Locate the cell with the specified text and output its [x, y] center coordinate. 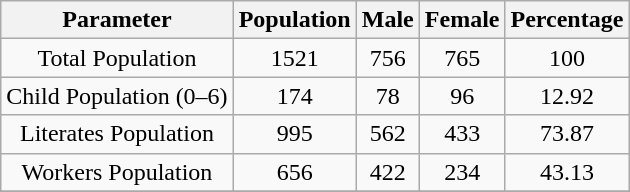
422 [388, 172]
Literates Population [117, 134]
43.13 [567, 172]
Child Population (0–6) [117, 96]
765 [462, 58]
174 [294, 96]
100 [567, 58]
433 [462, 134]
12.92 [567, 96]
Percentage [567, 20]
234 [462, 172]
73.87 [567, 134]
Female [462, 20]
756 [388, 58]
Parameter [117, 20]
1521 [294, 58]
Population [294, 20]
78 [388, 96]
Workers Population [117, 172]
995 [294, 134]
Total Population [117, 58]
562 [388, 134]
656 [294, 172]
Male [388, 20]
96 [462, 96]
